Capture the cell that displays the provided text and extract its [X, Y] central coordinate. 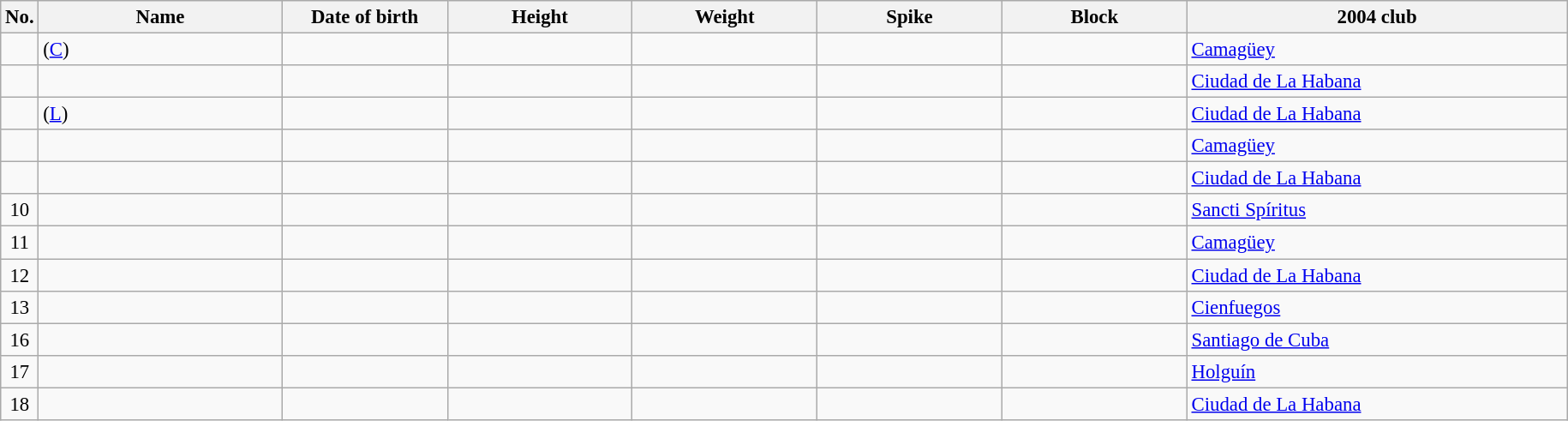
10 [20, 210]
Date of birth [365, 17]
Name [160, 17]
Sancti Spíritus [1377, 210]
Holguín [1377, 371]
Spike [910, 17]
13 [20, 307]
(C) [160, 50]
17 [20, 371]
11 [20, 243]
Santiago de Cuba [1377, 340]
18 [20, 404]
No. [20, 17]
(L) [160, 114]
Cienfuegos [1377, 307]
16 [20, 340]
Weight [725, 17]
Height [540, 17]
12 [20, 275]
Block [1094, 17]
2004 club [1377, 17]
